Find where the given text appears and provide that cell's center as (x, y) coordinate. 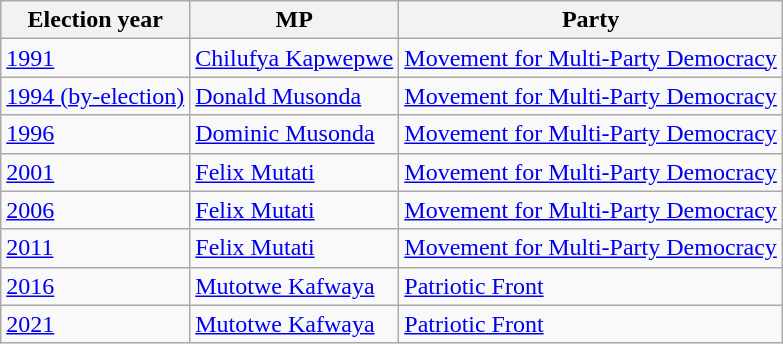
2006 (96, 210)
Party (591, 20)
MP (294, 20)
Dominic Musonda (294, 134)
2011 (96, 248)
1996 (96, 134)
1991 (96, 58)
Chilufya Kapwepwe (294, 58)
Election year (96, 20)
1994 (by-election) (96, 96)
2016 (96, 286)
Donald Musonda (294, 96)
2021 (96, 324)
2001 (96, 172)
